Output the [X, Y] coordinate of the center of the cell containing the given text.  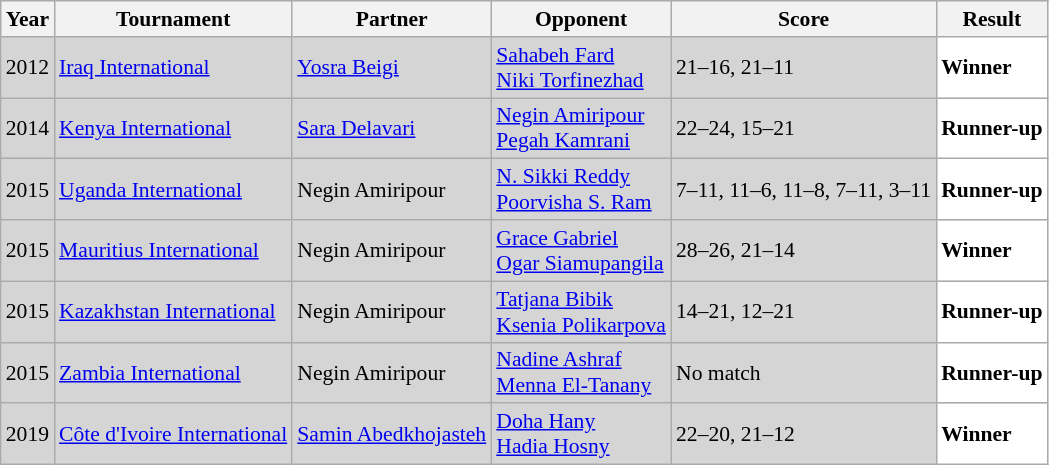
Kenya International [173, 128]
Sahabeh Fard Niki Torfinezhad [581, 68]
Grace Gabriel Ogar Siamupangila [581, 250]
22–24, 15–21 [804, 128]
Sara Delavari [392, 128]
Mauritius International [173, 250]
2019 [28, 434]
2012 [28, 68]
14–21, 12–21 [804, 312]
Uganda International [173, 190]
Negin Amiripour Pegah Kamrani [581, 128]
Tatjana Bibik Ksenia Polikarpova [581, 312]
Yosra Beigi [392, 68]
2014 [28, 128]
21–16, 21–11 [804, 68]
Nadine Ashraf Menna El-Tanany [581, 372]
22–20, 21–12 [804, 434]
Zambia International [173, 372]
Partner [392, 19]
Doha Hany Hadia Hosny [581, 434]
Score [804, 19]
No match [804, 372]
28–26, 21–14 [804, 250]
Opponent [581, 19]
Tournament [173, 19]
Côte d'Ivoire International [173, 434]
Iraq International [173, 68]
Result [992, 19]
N. Sikki Reddy Poorvisha S. Ram [581, 190]
Year [28, 19]
Samin Abedkhojasteh [392, 434]
7–11, 11–6, 11–8, 7–11, 3–11 [804, 190]
Kazakhstan International [173, 312]
